Output the (x, y) coordinate of the center of the cell containing the given text.  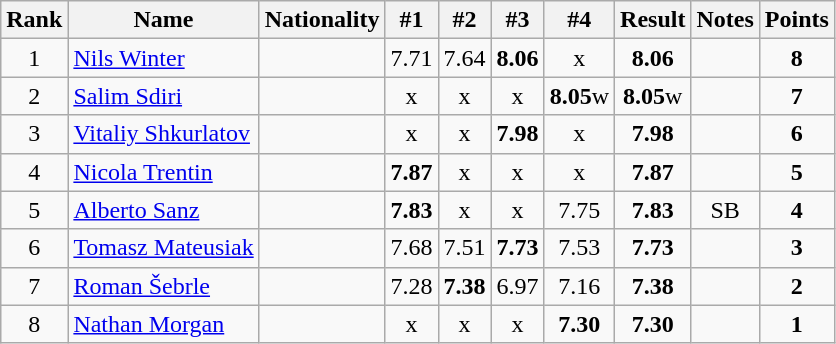
Roman Šebrle (164, 286)
Result (653, 20)
Nicola Trentin (164, 172)
7.51 (464, 248)
7.53 (579, 248)
Nils Winter (164, 58)
#1 (412, 20)
Tomasz Mateusiak (164, 248)
7.75 (579, 210)
Alberto Sanz (164, 210)
#2 (464, 20)
Points (796, 20)
Name (164, 20)
Nationality (322, 20)
7.28 (412, 286)
Notes (725, 20)
#3 (518, 20)
Salim Sdiri (164, 96)
Rank (34, 20)
7.64 (464, 58)
Vitaliy Shkurlatov (164, 134)
7.16 (579, 286)
Nathan Morgan (164, 324)
7.71 (412, 58)
7.68 (412, 248)
6.97 (518, 286)
SB (725, 210)
#4 (579, 20)
